Scan for the cell matching the given text and deliver its (X, Y) coordinate at center. 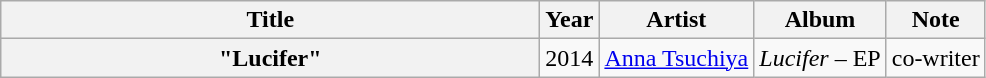
Lucifer – EP (820, 58)
Year (570, 20)
"Lucifer" (270, 58)
Title (270, 20)
2014 (570, 58)
Anna Tsuchiya (676, 58)
Artist (676, 20)
co-writer (936, 58)
Note (936, 20)
Album (820, 20)
